Output the (X, Y) coordinate of the center of the cell containing the given text.  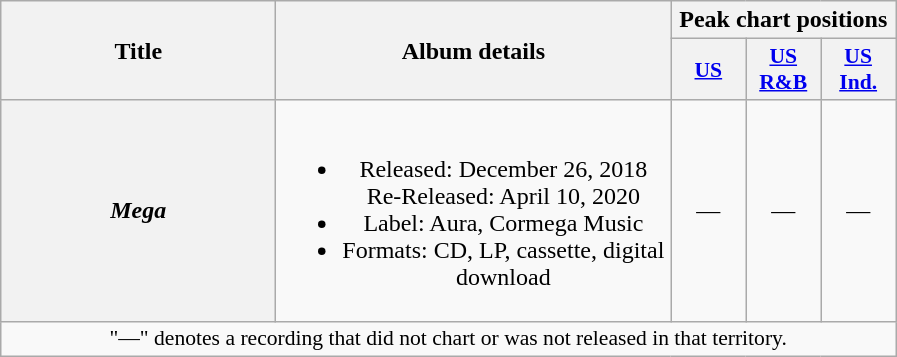
Title (138, 50)
"—" denotes a recording that did not chart or was not released in that territory. (448, 339)
Mega (138, 210)
US (708, 70)
Album details (474, 50)
USInd. (858, 70)
Peak chart positions (784, 20)
Released: December 26, 2018Re-Released: April 10, 2020Label: Aura, Cormega MusicFormats: CD, LP, cassette, digital download (474, 210)
USR&B (784, 70)
